Provide the [x, y] coordinate of the cell's center where the given text is located.  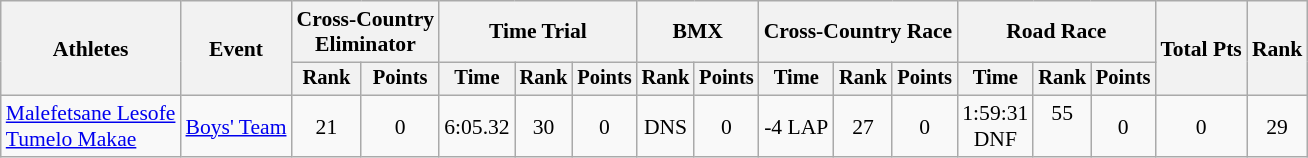
27 [863, 126]
29 [1278, 126]
Cross-Country Race [858, 32]
Time Trial [538, 32]
Event [236, 48]
Boys' Team [236, 126]
55 [1062, 126]
BMX [698, 32]
Road Race [1056, 32]
DNS [666, 126]
Athletes [91, 48]
Total Pts [1201, 48]
-4 LAP [796, 126]
Cross-CountryEliminator [366, 32]
30 [544, 126]
Malefetsane LesofeTumelo Makae [91, 126]
1:59:31DNF [995, 126]
21 [327, 126]
6:05.32 [476, 126]
